Return the (X, Y) coordinate for the center point of the cell that contains the specified text.  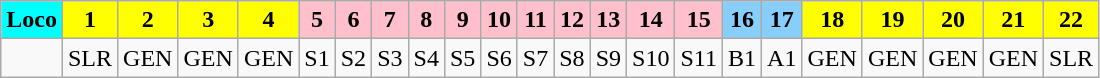
19 (892, 20)
S3 (390, 58)
17 (782, 20)
9 (462, 20)
16 (742, 20)
15 (699, 20)
S8 (572, 58)
21 (1013, 20)
12 (572, 20)
6 (353, 20)
7 (390, 20)
S1 (317, 58)
A1 (782, 58)
B1 (742, 58)
S7 (535, 58)
S2 (353, 58)
Loco (32, 20)
18 (832, 20)
5 (317, 20)
S4 (426, 58)
3 (208, 20)
10 (499, 20)
4 (268, 20)
S9 (608, 58)
S5 (462, 58)
14 (651, 20)
22 (1072, 20)
S11 (699, 58)
1 (90, 20)
13 (608, 20)
S6 (499, 58)
8 (426, 20)
11 (535, 20)
2 (148, 20)
S10 (651, 58)
20 (953, 20)
